Extract the (x, y) coordinate from the center of the cell holding the provided text.  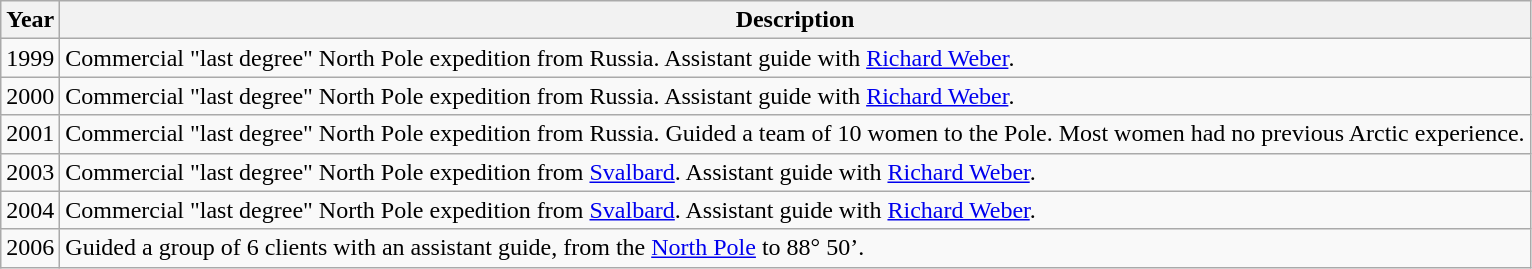
Description (795, 20)
2003 (30, 172)
Commercial "last degree" North Pole expedition from Russia. Guided a team of 10 women to the Pole. Most women had no previous Arctic experience. (795, 134)
1999 (30, 58)
2004 (30, 210)
2000 (30, 96)
Year (30, 20)
2001 (30, 134)
Guided a group of 6 clients with an assistant guide, from the North Pole to 88° 50’. (795, 248)
2006 (30, 248)
